Pinpoint the cell where the given text exists, returning its (X, Y) midpoint coordinate. 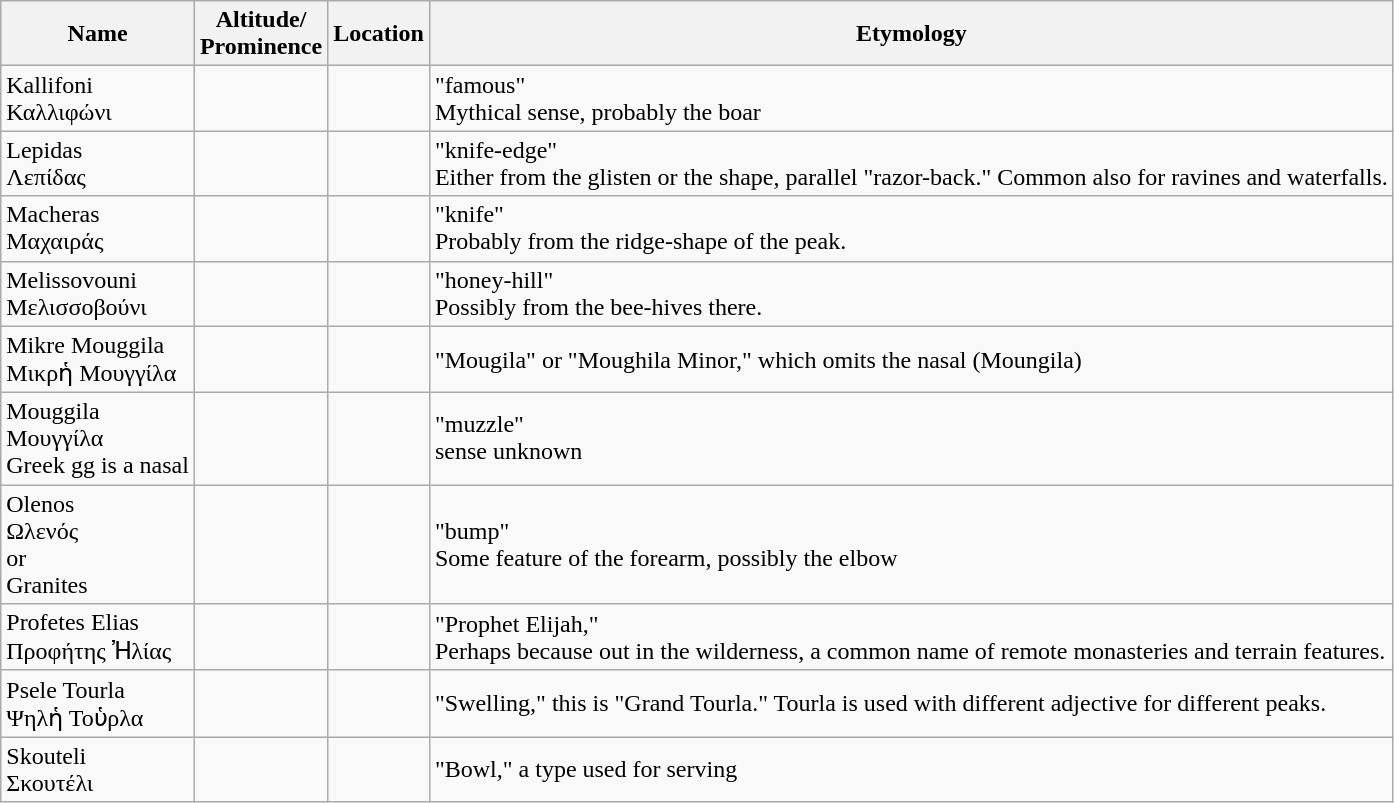
"Prophet Elijah,"Perhaps because out in the wilderness, a common name of remote monasteries and terrain features. (911, 638)
Psele TourlaΨηλἡ Τοὑρλα (98, 704)
LepidasΛεπίδας (98, 164)
"Swelling," this is "Grand Tourla." Tourla is used with different adjective for different peaks. (911, 704)
"Mougila" or "Moughila Minor," which omits the nasal (Moungila) (911, 360)
SkouteliΣκουτέλι (98, 770)
MelissovouniΜελισσοβούνι (98, 294)
"knife-edge"Either from the glisten or the shape, parallel "razor-back." Common also for ravines and waterfalls. (911, 164)
MouggilaΜουγγίλαGreek gg is a nasal (98, 439)
"knife"Probably from the ridge-shape of the peak. (911, 228)
Altitude/Prominence (260, 34)
"bump"Some feature of the forearm, possibly the elbow (911, 544)
"famous"Mythical sense, probably the boar (911, 98)
Name (98, 34)
"honey-hill"Possibly from the bee-hives there. (911, 294)
"muzzle"sense unknown (911, 439)
MacherasΜαχαιράς (98, 228)
OlenosΩλενόςorGranites (98, 544)
Location (379, 34)
Etymology (911, 34)
"Bowl," a type used for serving (911, 770)
Mikre MouggilaΜικρἡ Μουγγίλα (98, 360)
KallifoniΚαλλιφώνι (98, 98)
Profetes EliasΠροφήτης Ἠλίας (98, 638)
